Capture the cell that displays the provided text and extract its (X, Y) central coordinate. 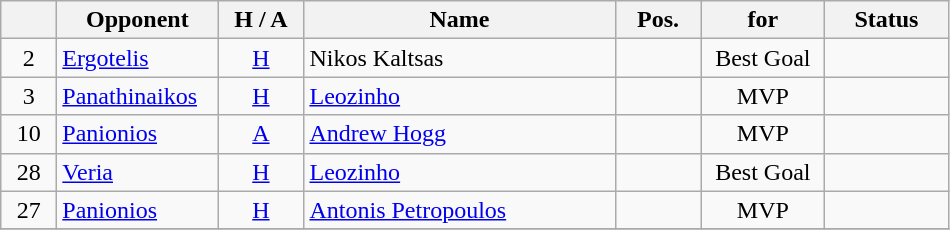
27 (29, 210)
10 (29, 134)
Antonis Petropoulos (460, 210)
Veria (138, 172)
Status (887, 20)
for (763, 20)
H / A (261, 20)
Ergotelis (138, 58)
Nikos Kaltsas (460, 58)
3 (29, 96)
28 (29, 172)
2 (29, 58)
Andrew Hogg (460, 134)
A (261, 134)
Name (460, 20)
Panathinaikos (138, 96)
Pos. (658, 20)
Opponent (138, 20)
